Find where the given text appears and provide that cell's center as [x, y] coordinate. 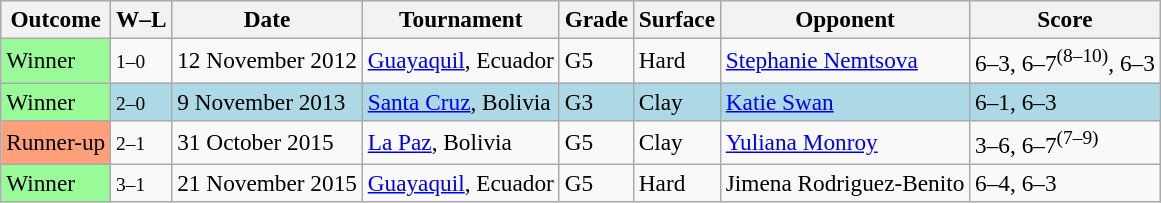
1–0 [142, 60]
9 November 2013 [267, 101]
Surface [676, 19]
Santa Cruz, Bolivia [460, 101]
2–1 [142, 142]
Tournament [460, 19]
La Paz, Bolivia [460, 142]
Katie Swan [844, 101]
Runner-up [56, 142]
Date [267, 19]
2–0 [142, 101]
6–4, 6–3 [1065, 183]
Outcome [56, 19]
12 November 2012 [267, 60]
Jimena Rodriguez-Benito [844, 183]
Yuliana Monroy [844, 142]
Grade [596, 19]
3–6, 6–7(7–9) [1065, 142]
Stephanie Nemtsova [844, 60]
G3 [596, 101]
3–1 [142, 183]
W–L [142, 19]
31 October 2015 [267, 142]
Opponent [844, 19]
6–1, 6–3 [1065, 101]
21 November 2015 [267, 183]
Score [1065, 19]
6–3, 6–7(8–10), 6–3 [1065, 60]
